Identify which cell holds the provided text, then report its [X, Y] central coordinate. 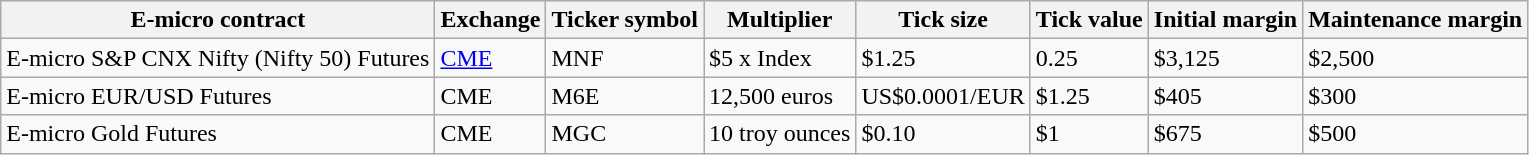
US$0.0001/EUR [943, 96]
M6E [625, 96]
Multiplier [780, 20]
$0.10 [943, 134]
10 troy ounces [780, 134]
E-micro contract [218, 20]
$300 [1416, 96]
E-micro Gold Futures [218, 134]
$405 [1225, 96]
$3,125 [1225, 58]
E-micro EUR/USD Futures [218, 96]
$2,500 [1416, 58]
Exchange [490, 20]
$675 [1225, 134]
Ticker symbol [625, 20]
Maintenance margin [1416, 20]
0.25 [1089, 58]
Initial margin [1225, 20]
Tick size [943, 20]
E-micro S&P CNX Nifty (Nifty 50) Futures [218, 58]
$5 x Index [780, 58]
Tick value [1089, 20]
MGC [625, 134]
12,500 euros [780, 96]
$500 [1416, 134]
MNF [625, 58]
$1 [1089, 134]
